Detect which cell encompasses the target text, then output its [X, Y] center coordinate. 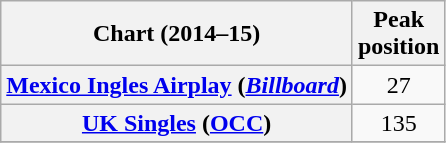
Peakposition [398, 34]
135 [398, 123]
Mexico Ingles Airplay (Billboard) [177, 85]
UK Singles (OCC) [177, 123]
27 [398, 85]
Chart (2014–15) [177, 34]
